Search for the cell housing the specified text and yield its [x, y] center coordinate. 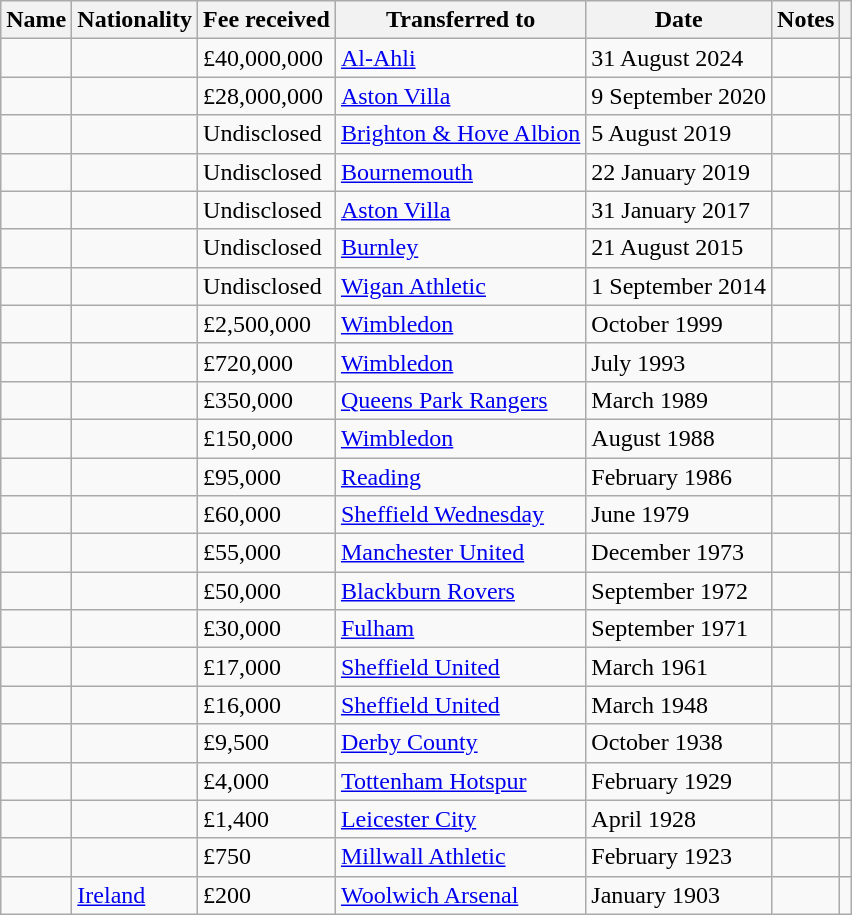
Leicester City [460, 819]
July 1993 [679, 362]
£150,000 [267, 438]
October 1938 [679, 743]
£55,000 [267, 553]
March 1948 [679, 705]
Woolwich Arsenal [460, 895]
£9,500 [267, 743]
Manchester United [460, 553]
£350,000 [267, 400]
31 January 2017 [679, 210]
Derby County [460, 743]
Queens Park Rangers [460, 400]
£2,500,000 [267, 324]
August 1988 [679, 438]
Ireland [135, 895]
Name [36, 20]
Date [679, 20]
£50,000 [267, 591]
Al-Ahli [460, 58]
5 August 2019 [679, 134]
9 September 2020 [679, 96]
Nationality [135, 20]
Sheffield Wednesday [460, 515]
£40,000,000 [267, 58]
£28,000,000 [267, 96]
September 1971 [679, 629]
£720,000 [267, 362]
March 1961 [679, 667]
June 1979 [679, 515]
Fee received [267, 20]
February 1929 [679, 781]
£750 [267, 857]
Transferred to [460, 20]
October 1999 [679, 324]
February 1986 [679, 477]
Burnley [460, 248]
Fulham [460, 629]
April 1928 [679, 819]
£30,000 [267, 629]
£4,000 [267, 781]
22 January 2019 [679, 172]
Millwall Athletic [460, 857]
February 1923 [679, 857]
£16,000 [267, 705]
Notes [806, 20]
21 August 2015 [679, 248]
Brighton & Hove Albion [460, 134]
Blackburn Rovers [460, 591]
December 1973 [679, 553]
Reading [460, 477]
Wigan Athletic [460, 286]
Bournemouth [460, 172]
Tottenham Hotspur [460, 781]
£60,000 [267, 515]
£1,400 [267, 819]
1 September 2014 [679, 286]
March 1989 [679, 400]
£95,000 [267, 477]
September 1972 [679, 591]
£200 [267, 895]
31 August 2024 [679, 58]
£17,000 [267, 667]
January 1903 [679, 895]
